Determine the (X, Y) coordinate at the center of the cell enclosing the given text.  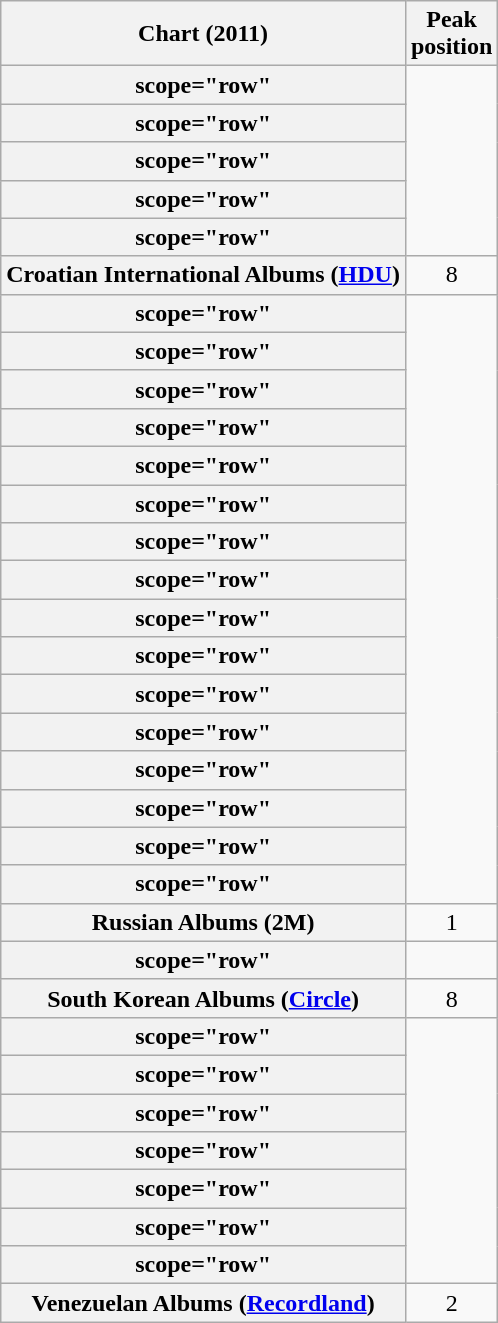
Peakposition (451, 34)
Russian Albums (2М) (204, 922)
Chart (2011) (204, 34)
2 (451, 1303)
South Korean Albums (Circle) (204, 998)
Croatian International Albums (HDU) (204, 275)
Venezuelan Albums (Recordland) (204, 1303)
1 (451, 922)
